Detect which cell encompasses the target text, then output its [x, y] center coordinate. 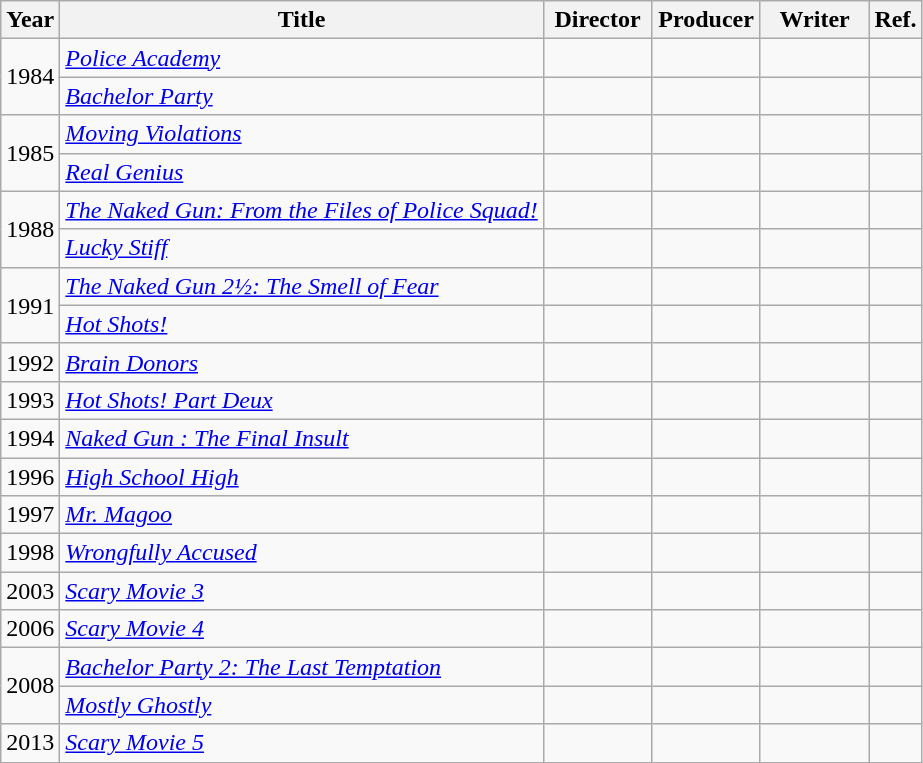
The Naked Gun: From the Files of Police Squad! [302, 210]
Scary Movie 4 [302, 629]
Wrongfully Accused [302, 553]
1992 [30, 362]
1997 [30, 515]
1994 [30, 438]
Mr. Magoo [302, 515]
Writer [814, 20]
Bachelor Party [302, 96]
2003 [30, 591]
Lucky Stiff [302, 248]
Hot Shots! [302, 324]
Mostly Ghostly [302, 705]
1993 [30, 400]
1991 [30, 305]
Title [302, 20]
1996 [30, 477]
2008 [30, 686]
The Naked Gun 2½: The Smell of Fear [302, 286]
Police Academy [302, 58]
1988 [30, 229]
Naked Gun : The Final Insult [302, 438]
2006 [30, 629]
1985 [30, 153]
1984 [30, 77]
Moving Violations [302, 134]
1998 [30, 553]
Year [30, 20]
Scary Movie 3 [302, 591]
Brain Donors [302, 362]
Real Genius [302, 172]
Bachelor Party 2: The Last Temptation [302, 667]
Scary Movie 5 [302, 743]
Producer [706, 20]
High School High [302, 477]
Ref. [896, 20]
2013 [30, 743]
Director [598, 20]
Hot Shots! Part Deux [302, 400]
